Capture the cell that displays the provided text and extract its [x, y] central coordinate. 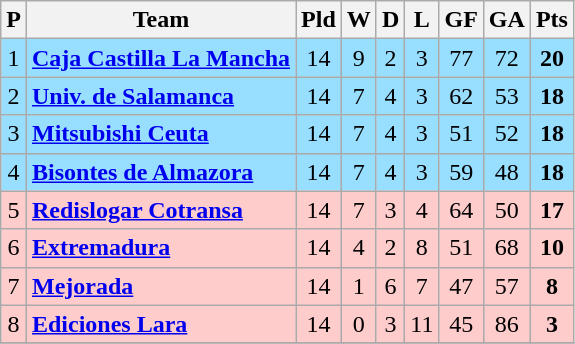
Caja Castilla La Mancha [160, 58]
45 [461, 324]
Mejorada [160, 286]
D [390, 20]
Redislogar Cotransa [160, 210]
Pld [319, 20]
57 [506, 286]
GF [461, 20]
W [358, 20]
9 [358, 58]
59 [461, 172]
5 [14, 210]
L [422, 20]
10 [552, 248]
11 [422, 324]
Bisontes de Almazora [160, 172]
20 [552, 58]
0 [358, 324]
P [14, 20]
72 [506, 58]
48 [506, 172]
53 [506, 96]
64 [461, 210]
62 [461, 96]
Univ. de Salamanca [160, 96]
47 [461, 286]
52 [506, 134]
50 [506, 210]
GA [506, 20]
Team [160, 20]
Ediciones Lara [160, 324]
77 [461, 58]
Mitsubishi Ceuta [160, 134]
86 [506, 324]
Pts [552, 20]
17 [552, 210]
Extremadura [160, 248]
68 [506, 248]
